Identify which cell holds the provided text, then report its (X, Y) central coordinate. 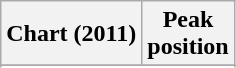
Chart (2011) (72, 34)
Peakposition (188, 34)
